Pinpoint the cell where the given text exists, returning its [x, y] midpoint coordinate. 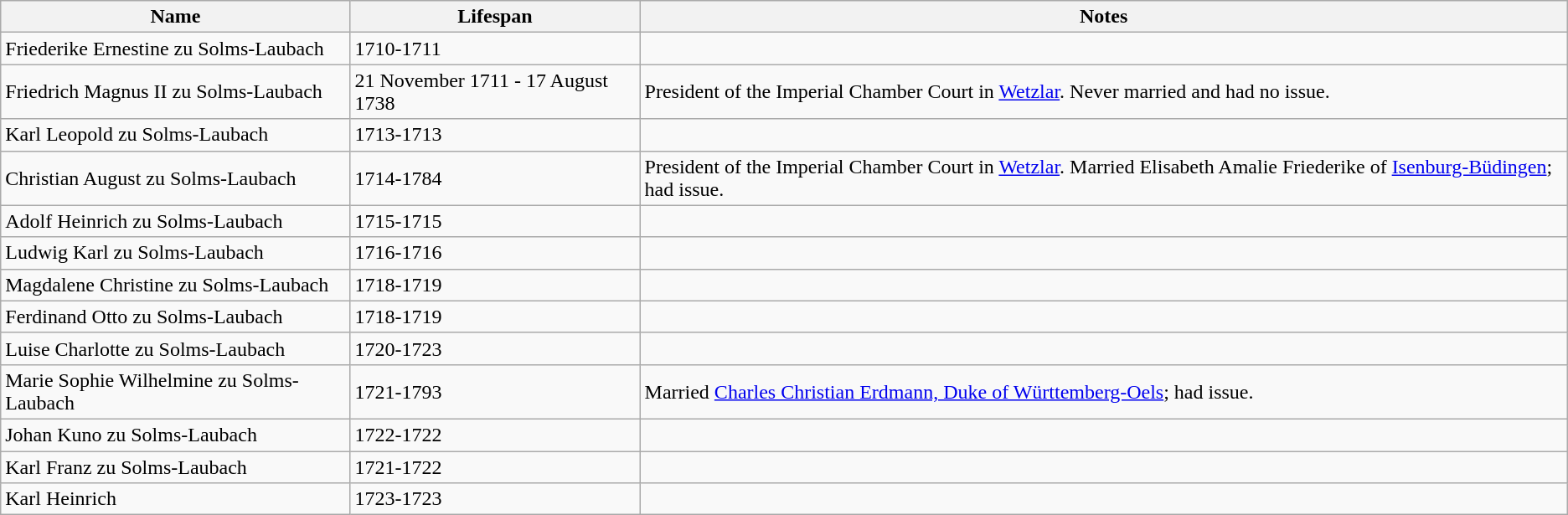
Adolf Heinrich zu Solms-Laubach [176, 221]
Ferdinand Otto zu Solms-Laubach [176, 317]
Karl Franz zu Solms-Laubach [176, 466]
Married Charles Christian Erdmann, Duke of Württemberg-Oels; had issue. [1104, 392]
President of the Imperial Chamber Court in Wetzlar. Never married and had no issue. [1104, 92]
Friedrich Magnus II zu Solms-Laubach [176, 92]
21 November 1711 - 17 August 1738 [495, 92]
1722-1722 [495, 435]
1715-1715 [495, 221]
Friederike Ernestine zu Solms-Laubach [176, 49]
Johan Kuno zu Solms-Laubach [176, 435]
Luise Charlotte zu Solms-Laubach [176, 348]
1714-1784 [495, 178]
Ludwig Karl zu Solms-Laubach [176, 253]
President of the Imperial Chamber Court in Wetzlar. Married Elisabeth Amalie Friederike of Isenburg-Büdingen; had issue. [1104, 178]
Name [176, 17]
1721-1793 [495, 392]
Karl Leopold zu Solms-Laubach [176, 135]
1721-1722 [495, 466]
Lifespan [495, 17]
1710-1711 [495, 49]
Magdalene Christine zu Solms-Laubach [176, 285]
1720-1723 [495, 348]
Notes [1104, 17]
1723-1723 [495, 499]
Christian August zu Solms-Laubach [176, 178]
1716-1716 [495, 253]
Marie Sophie Wilhelmine zu Solms-Laubach [176, 392]
1713-1713 [495, 135]
Karl Heinrich [176, 499]
